Identify which cell holds the provided text, then report its (x, y) central coordinate. 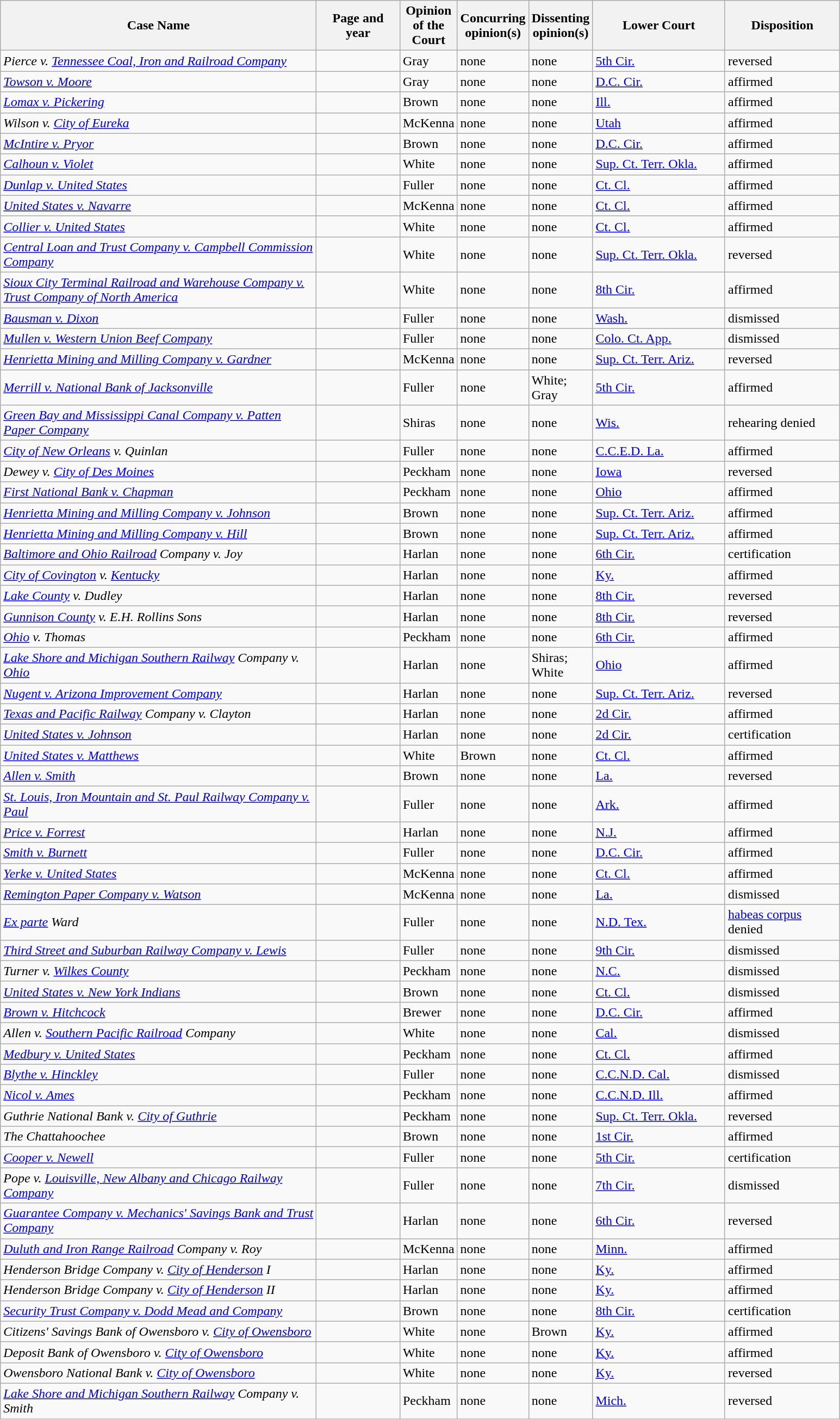
White; Gray (561, 387)
Allen v. Southern Pacific Railroad Company (159, 1033)
Henderson Bridge Company v. City of Henderson II (159, 1290)
Disposition (782, 26)
Nugent v. Arizona Improvement Company (159, 693)
Concurring opinion(s) (493, 26)
City of New Orleans v. Quinlan (159, 451)
Gunnison County v. E.H. Rollins Sons (159, 616)
Lake Shore and Michigan Southern Railway Company v. Smith (159, 1401)
Pierce v. Tennessee Coal, Iron and Railroad Company (159, 61)
Mullen v. Western Union Beef Company (159, 339)
Ex parte Ward (159, 922)
Calhoun v. Violet (159, 164)
Lower Court (659, 26)
The Chattahoochee (159, 1137)
United States v. Matthews (159, 755)
Ark. (659, 804)
Medbury v. United States (159, 1054)
Henrietta Mining and Milling Company v. Hill (159, 534)
Citizens' Savings Bank of Owensboro v. City of Owensboro (159, 1331)
Cal. (659, 1033)
rehearing denied (782, 423)
Central Loan and Trust Company v. Campbell Commission Company (159, 255)
Minn. (659, 1249)
Henrietta Mining and Milling Company v. Gardner (159, 360)
Price v. Forrest (159, 832)
Allen v. Smith (159, 776)
Dissenting opinion(s) (561, 26)
Cooper v. Newell (159, 1157)
Guthrie National Bank v. City of Guthrie (159, 1116)
N.J. (659, 832)
Deposit Bank of Owensboro v. City of Owensboro (159, 1352)
City of Covington v. Kentucky (159, 575)
C.C.N.D. Cal. (659, 1075)
Duluth and Iron Range Railroad Company v. Roy (159, 1249)
Lake County v. Dudley (159, 596)
Mich. (659, 1401)
Shiras; White (561, 665)
Utah (659, 123)
Dewey v. City of Des Moines (159, 472)
Texas and Pacific Railway Company v. Clayton (159, 714)
Owensboro National Bank v. City of Owensboro (159, 1373)
Yerke v. United States (159, 873)
Turner v. Wilkes County (159, 971)
Lake Shore and Michigan Southern Railway Company v. Ohio (159, 665)
Wash. (659, 318)
Third Street and Suburban Railway Company v. Lewis (159, 950)
Wilson v. City of Eureka (159, 123)
Collier v. United States (159, 226)
Colo. Ct. App. (659, 339)
Baltimore and Ohio Railroad Company v. Joy (159, 554)
Merrill v. National Bank of Jacksonville (159, 387)
C.C.N.D. Ill. (659, 1095)
9th Cir. (659, 950)
United States v. Johnson (159, 735)
Henrietta Mining and Milling Company v. Johnson (159, 513)
McIntire v. Pryor (159, 144)
habeas corpus denied (782, 922)
Sioux City Terminal Railroad and Warehouse Company v. Trust Company of North America (159, 289)
C.C.E.D. La. (659, 451)
St. Louis, Iron Mountain and St. Paul Railway Company v. Paul (159, 804)
Brown v. Hitchcock (159, 1012)
United States v. New York Indians (159, 992)
Green Bay and Mississippi Canal Company v. Patten Paper Company (159, 423)
Nicol v. Ames (159, 1095)
Pope v. Louisville, New Albany and Chicago Railway Company (159, 1186)
Henderson Bridge Company v. City of Henderson I (159, 1269)
7th Cir. (659, 1186)
Brewer (428, 1012)
Blythe v. Hinckley (159, 1075)
N.C. (659, 971)
Dunlap v. United States (159, 185)
Shiras (428, 423)
Page and year (358, 26)
N.D. Tex. (659, 922)
Remington Paper Company v. Watson (159, 894)
Ill. (659, 102)
1st Cir. (659, 1137)
First National Bank v. Chapman (159, 492)
Bausman v. Dixon (159, 318)
Wis. (659, 423)
Towson v. Moore (159, 82)
Case Name (159, 26)
Security Trust Company v. Dodd Mead and Company (159, 1311)
Iowa (659, 472)
Opinion of the Court (428, 26)
United States v. Navarre (159, 206)
Lomax v. Pickering (159, 102)
Ohio v. Thomas (159, 637)
Smith v. Burnett (159, 853)
Guarantee Company v. Mechanics' Savings Bank and Trust Company (159, 1220)
